Determine the (x, y) coordinate at the center of the cell enclosing the given text.  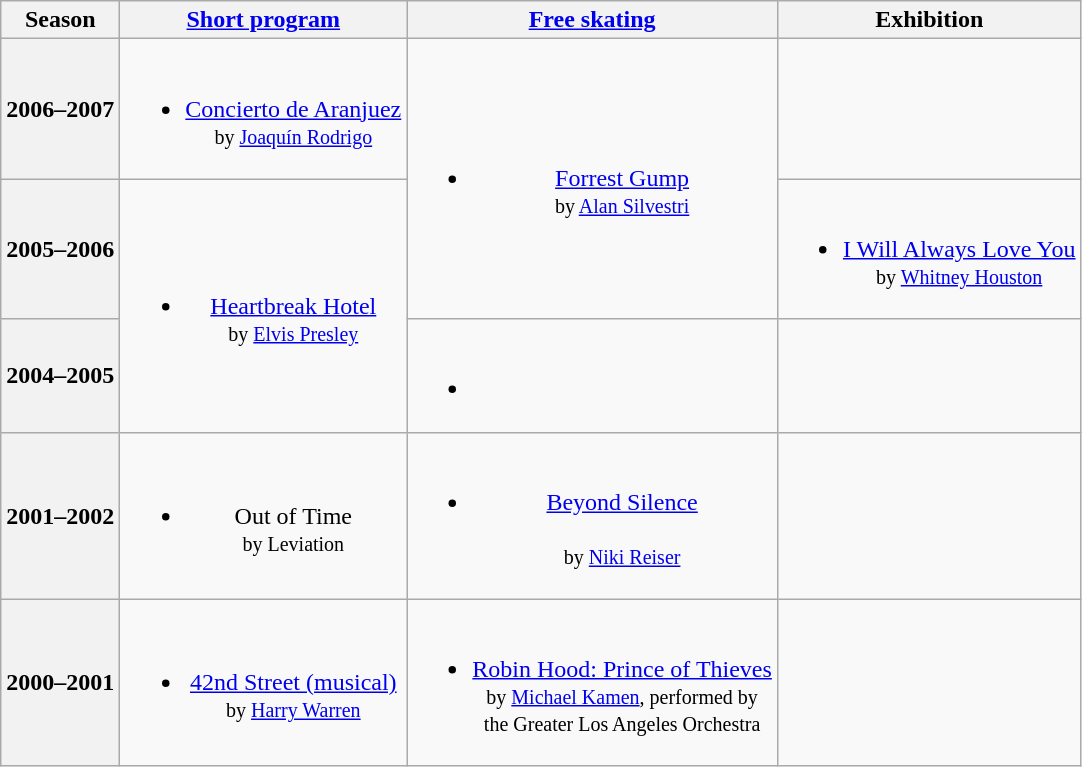
2004–2005 (60, 376)
42nd Street (musical) by Harry Warren (264, 682)
2000–2001 (60, 682)
Exhibition (929, 20)
2006–2007 (60, 109)
Season (60, 20)
Out of Time by Leviation (264, 516)
Heartbreak Hotel by Elvis Presley (264, 306)
2001–2002 (60, 516)
Short program (264, 20)
Beyond Silence by Niki Reiser (592, 516)
2005–2006 (60, 249)
Free skating (592, 20)
Forrest Gump by Alan Silvestri (592, 179)
I Will Always Love You by Whitney Houston (929, 249)
Robin Hood: Prince of Thieves by Michael Kamen, performed by the Greater Los Angeles Orchestra (592, 682)
Concierto de Aranjuez by Joaquín Rodrigo (264, 109)
